Detect which cell encompasses the target text, then output its (x, y) center coordinate. 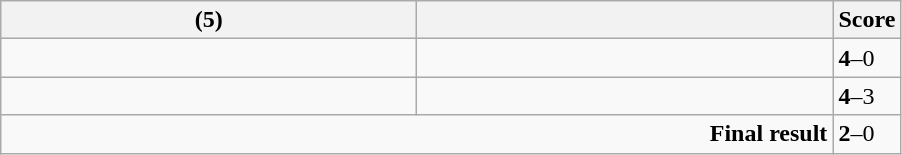
Final result (417, 134)
4–3 (867, 96)
(5) (209, 20)
4–0 (867, 58)
Score (867, 20)
2–0 (867, 134)
